Return (x, y) of the center of cell containing provided text 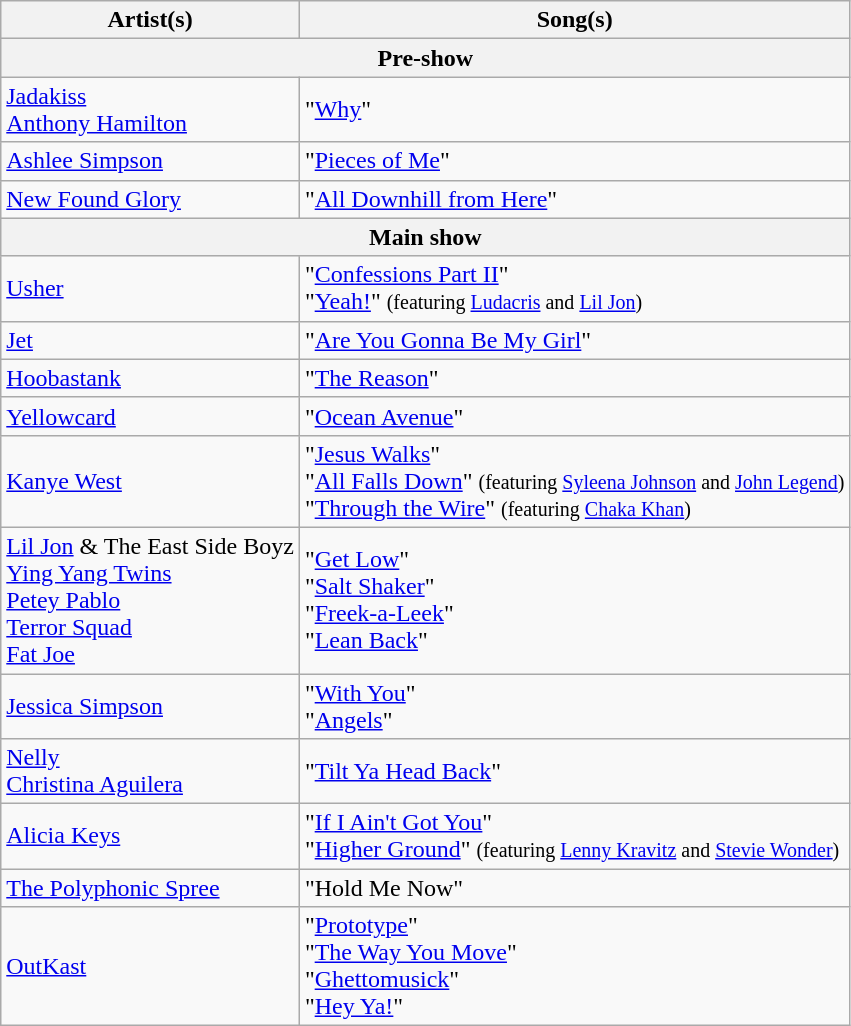
Yellowcard (150, 416)
"Are You Gonna Be My Girl" (574, 340)
Ashlee Simpson (150, 161)
"Hold Me Now" (574, 888)
"Get Low" "Salt Shaker" "Freek-a-Leek" "Lean Back" (574, 600)
"Ocean Avenue" (574, 416)
"With You" "Angels" (574, 706)
Jet (150, 340)
Usher (150, 288)
Lil Jon & The East Side Boyz Ying Yang Twins Petey Pablo Terror Squad Fat Joe (150, 600)
OutKast (150, 966)
"Jesus Walks" "All Falls Down" (featuring Syleena Johnson and John Legend) "Through the Wire" (featuring Chaka Khan) (574, 481)
New Found Glory (150, 199)
Kanye West (150, 481)
"Tilt Ya Head Back" (574, 772)
"Pieces of Me" (574, 161)
Pre-show (426, 58)
Song(s) (574, 20)
Artist(s) (150, 20)
Nelly Christina Aguilera (150, 772)
"All Downhill from Here" (574, 199)
Main show (426, 237)
"Prototype" "The Way You Move" "Ghettomusick" "Hey Ya!" (574, 966)
"Why" (574, 110)
Hoobastank (150, 378)
The Polyphonic Spree (150, 888)
"If I Ain't Got You" "Higher Ground" (featuring Lenny Kravitz and Stevie Wonder) (574, 836)
Jessica Simpson (150, 706)
Jadakiss Anthony Hamilton (150, 110)
Alicia Keys (150, 836)
"The Reason" (574, 378)
"Confessions Part II" "Yeah!" (featuring Ludacris and Lil Jon) (574, 288)
